Detect which cell encompasses the target text, then output its [x, y] center coordinate. 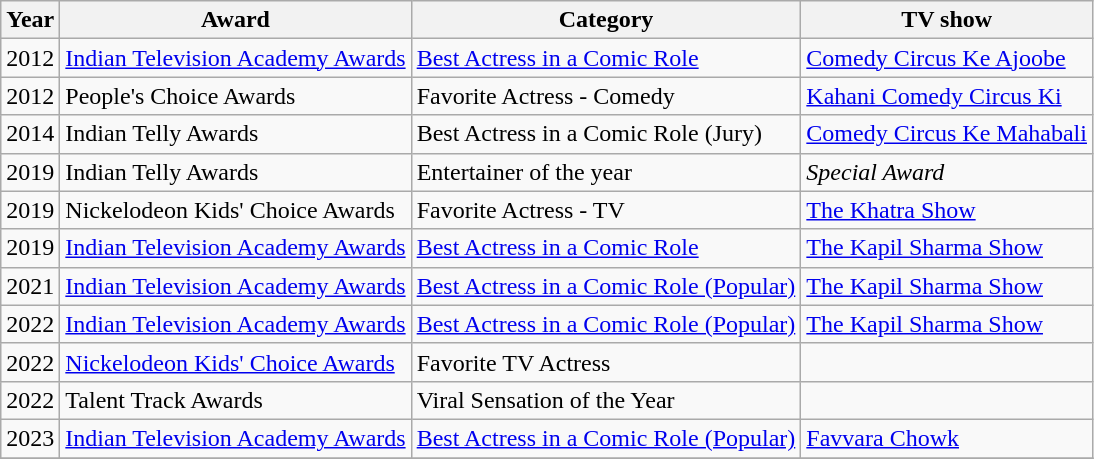
2014 [30, 134]
Special Award [947, 172]
Kahani Comedy Circus Ki [947, 96]
People's Choice Awards [236, 96]
Favorite Actress - Comedy [606, 96]
Talent Track Awards [236, 400]
Favorite TV Actress [606, 362]
Comedy Circus Ke Ajoobe [947, 58]
Favvara Chowk [947, 438]
TV show [947, 20]
Year [30, 20]
Category [606, 20]
Award [236, 20]
Comedy Circus Ke Mahabali [947, 134]
2023 [30, 438]
Best Actress in a Comic Role (Jury) [606, 134]
2021 [30, 286]
Entertainer of the year [606, 172]
Favorite Actress - TV [606, 210]
Viral Sensation of the Year [606, 400]
The Khatra Show [947, 210]
